Return (X, Y) of the center of cell containing provided text 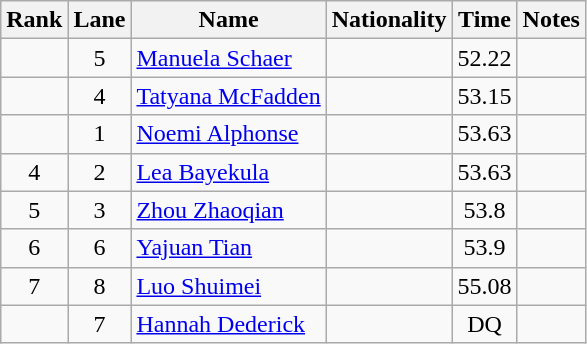
Noemi Alphonse (228, 134)
55.08 (484, 286)
1 (100, 134)
Rank (34, 20)
Yajuan Tian (228, 248)
Nationality (389, 20)
Name (228, 20)
53.15 (484, 96)
53.9 (484, 248)
8 (100, 286)
Time (484, 20)
DQ (484, 324)
3 (100, 210)
Lea Bayekula (228, 172)
52.22 (484, 58)
Luo Shuimei (228, 286)
2 (100, 172)
Manuela Schaer (228, 58)
Tatyana McFadden (228, 96)
Hannah Dederick (228, 324)
Lane (100, 20)
Notes (551, 20)
Zhou Zhaoqian (228, 210)
53.8 (484, 210)
